Extract the [X, Y] coordinate from the center of the cell holding the provided text.  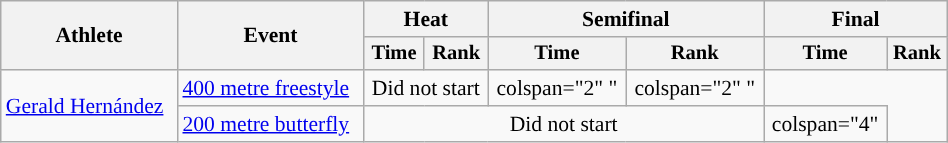
400 metre freestyle [270, 88]
200 metre butterfly [270, 124]
Athlete [90, 36]
Final [856, 19]
Gerald Hernández [90, 106]
Semifinal [626, 19]
colspan="4" [826, 124]
Heat [426, 19]
Event [270, 36]
